Capture the cell that displays the provided text and extract its [X, Y] central coordinate. 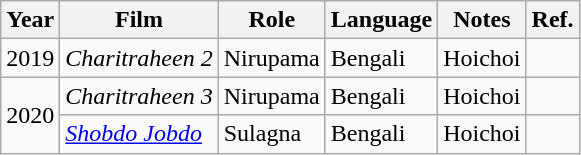
Language [381, 20]
Charitraheen 2 [139, 58]
Sulagna [272, 134]
2019 [30, 58]
2020 [30, 115]
Charitraheen 3 [139, 96]
Shobdo Jobdo [139, 134]
Film [139, 20]
Year [30, 20]
Ref. [552, 20]
Notes [482, 20]
Role [272, 20]
